Determine the (X, Y) coordinate at the center of the cell enclosing the given text.  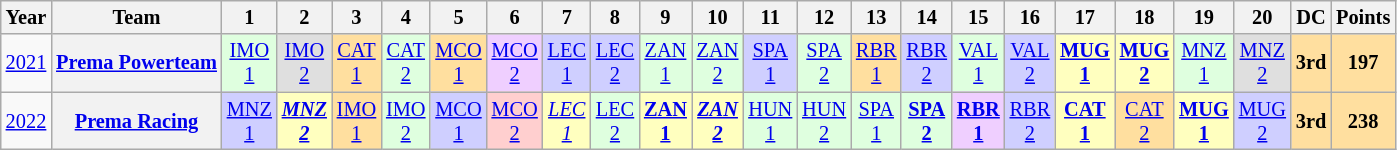
2022 (26, 121)
HUN1 (770, 121)
Year (26, 17)
DC (1311, 17)
197 (1363, 63)
18 (1145, 17)
VAL2 (1030, 63)
12 (824, 17)
19 (1204, 17)
17 (1085, 17)
Team (136, 17)
6 (515, 17)
7 (567, 17)
5 (458, 17)
10 (718, 17)
20 (1262, 17)
14 (926, 17)
11 (770, 17)
16 (1030, 17)
238 (1363, 121)
Prema Racing (136, 121)
HUN2 (824, 121)
8 (615, 17)
4 (406, 17)
Points (1363, 17)
Prema Powerteam (136, 63)
3 (356, 17)
2 (304, 17)
1 (250, 17)
VAL1 (978, 63)
2021 (26, 63)
13 (876, 17)
9 (666, 17)
15 (978, 17)
